Detect which cell encompasses the target text, then output its (X, Y) center coordinate. 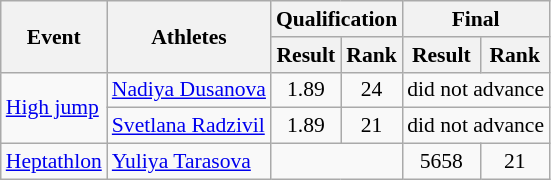
Heptathlon (54, 162)
Final (476, 19)
Yuliya Tarasova (189, 162)
Svetlana Radzivil (189, 126)
24 (372, 90)
Event (54, 36)
Athletes (189, 36)
High jump (54, 108)
5658 (441, 162)
Nadiya Dusanova (189, 90)
Qualification (336, 19)
